Search for the cell housing the specified text and yield its (x, y) center coordinate. 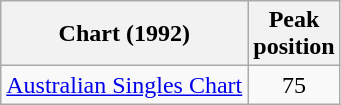
Peakposition (294, 34)
75 (294, 85)
Australian Singles Chart (124, 85)
Chart (1992) (124, 34)
